Scan for the cell matching the given text and deliver its [x, y] coordinate at center. 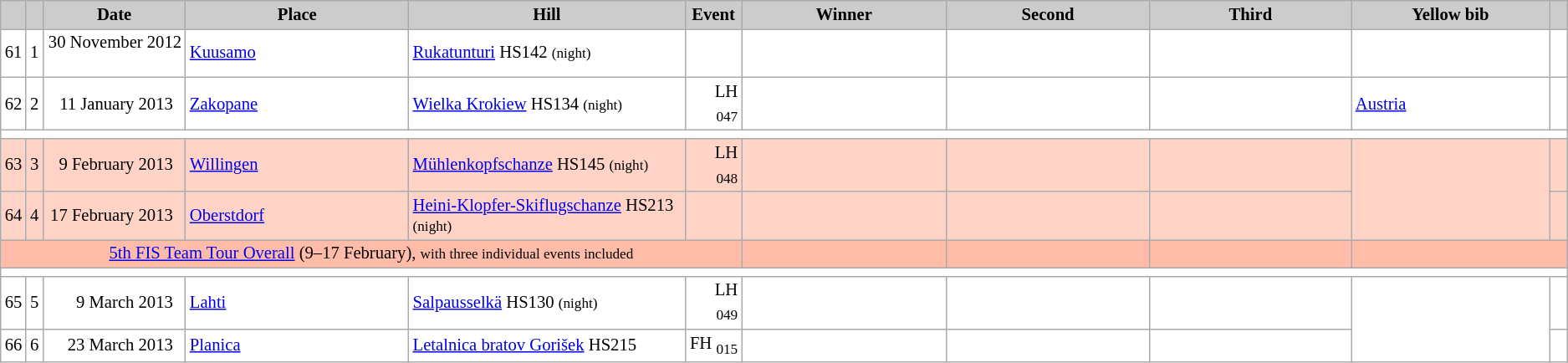
Zakopane [298, 104]
5 [34, 303]
2 [34, 104]
9 March 2013 [114, 303]
66 [13, 345]
Hill [547, 14]
62 [13, 104]
Austria [1450, 104]
61 [13, 53]
Letalnica bratov Gorišek HS215 [547, 345]
9 February 2013 [114, 164]
11 January 2013 [114, 104]
5th FIS Team Tour Overall (9–17 February), with three individual events included [371, 253]
LH 047 [713, 104]
Willingen [298, 164]
Date [114, 14]
Kuusamo [298, 53]
Lahti [298, 303]
23 March 2013 [114, 345]
Rukatunturi HS142 (night) [547, 53]
FH 015 [713, 345]
Second [1047, 14]
Event [713, 14]
64 [13, 215]
Oberstdorf [298, 215]
Yellow bib [1450, 14]
17 February 2013 [114, 215]
30 November 2012 [114, 53]
Wielka Krokiew HS134 (night) [547, 104]
Winner [844, 14]
3 [34, 164]
Salpausselkä HS130 (night) [547, 303]
63 [13, 164]
6 [34, 345]
LH 049 [713, 303]
4 [34, 215]
1 [34, 53]
Third [1251, 14]
LH 048 [713, 164]
Planica [298, 345]
Mühlenkopfschanze HS145 (night) [547, 164]
Heini-Klopfer-Skiflugschanze HS213 (night) [547, 215]
Place [298, 14]
65 [13, 303]
